From the cell containing the given text, extract its center point as (x, y) coordinate. 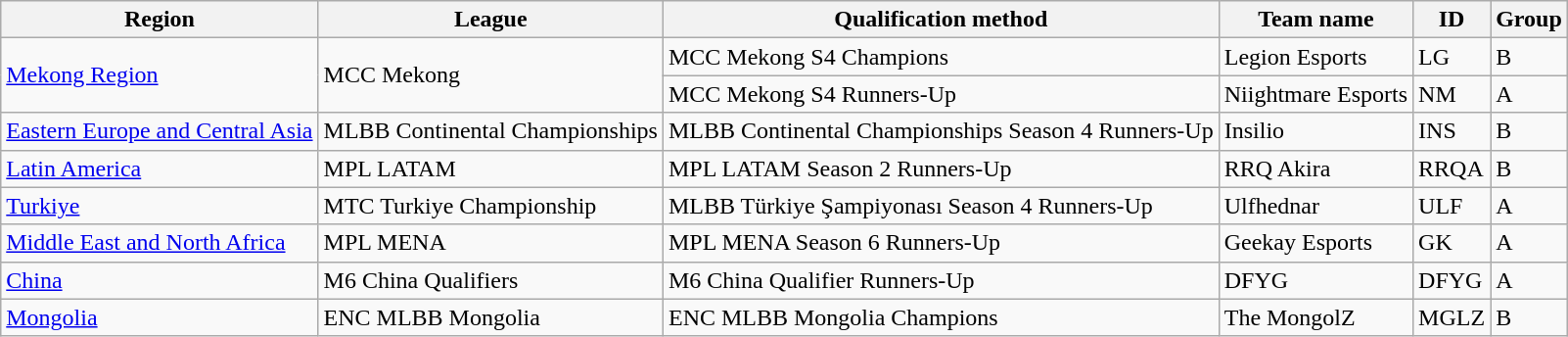
Mongolia (160, 317)
Turkiye (160, 206)
Team name (1315, 20)
MPL MENA Season 6 Runners-Up (941, 243)
MGLZ (1453, 317)
MCC Mekong S4 Champions (941, 57)
M6 China Qualifiers (490, 280)
League (490, 20)
GK (1453, 243)
MPL MENA (490, 243)
MLBB Türkiye Şampiyonası Season 4 Runners-Up (941, 206)
LG (1453, 57)
MCC Mekong (490, 75)
Insilio (1315, 131)
ID (1453, 20)
MLBB Continental Championships (490, 131)
MCC Mekong S4 Runners-Up (941, 94)
The MongolZ (1315, 317)
Middle East and North Africa (160, 243)
Geekay Esports (1315, 243)
Region (160, 20)
Qualification method (941, 20)
INS (1453, 131)
China (160, 280)
NM (1453, 94)
Eastern Europe and Central Asia (160, 131)
ENC MLBB Mongolia (490, 317)
RRQ Akira (1315, 168)
M6 China Qualifier Runners-Up (941, 280)
MPL LATAM Season 2 Runners-Up (941, 168)
Niightmare Esports (1315, 94)
Ulfhednar (1315, 206)
MLBB Continental Championships Season 4 Runners-Up (941, 131)
Latin America (160, 168)
ULF (1453, 206)
MPL LATAM (490, 168)
Group (1529, 20)
Mekong Region (160, 75)
ENC MLBB Mongolia Champions (941, 317)
Legion Esports (1315, 57)
MTC Turkiye Championship (490, 206)
RRQA (1453, 168)
